Locate the cell with the specified text and output its (x, y) center coordinate. 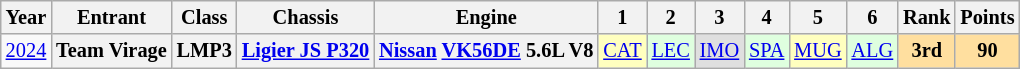
2024 (26, 51)
Points (987, 17)
LEC (671, 51)
Nissan VK56DE 5.6L V8 (486, 51)
5 (818, 17)
CAT (622, 51)
SPA (766, 51)
2 (671, 17)
3rd (926, 51)
ALG (873, 51)
4 (766, 17)
Rank (926, 17)
3 (720, 17)
Entrant (111, 17)
1 (622, 17)
IMO (720, 51)
Engine (486, 17)
Team Virage (111, 51)
Ligier JS P320 (306, 51)
Chassis (306, 17)
MUG (818, 51)
LMP3 (204, 51)
Year (26, 17)
6 (873, 17)
90 (987, 51)
Class (204, 17)
